Search for the cell housing the specified text and yield its (x, y) center coordinate. 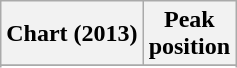
Chart (2013) (72, 34)
Peakposition (189, 34)
